Scan for the cell matching the given text and deliver its [x, y] coordinate at center. 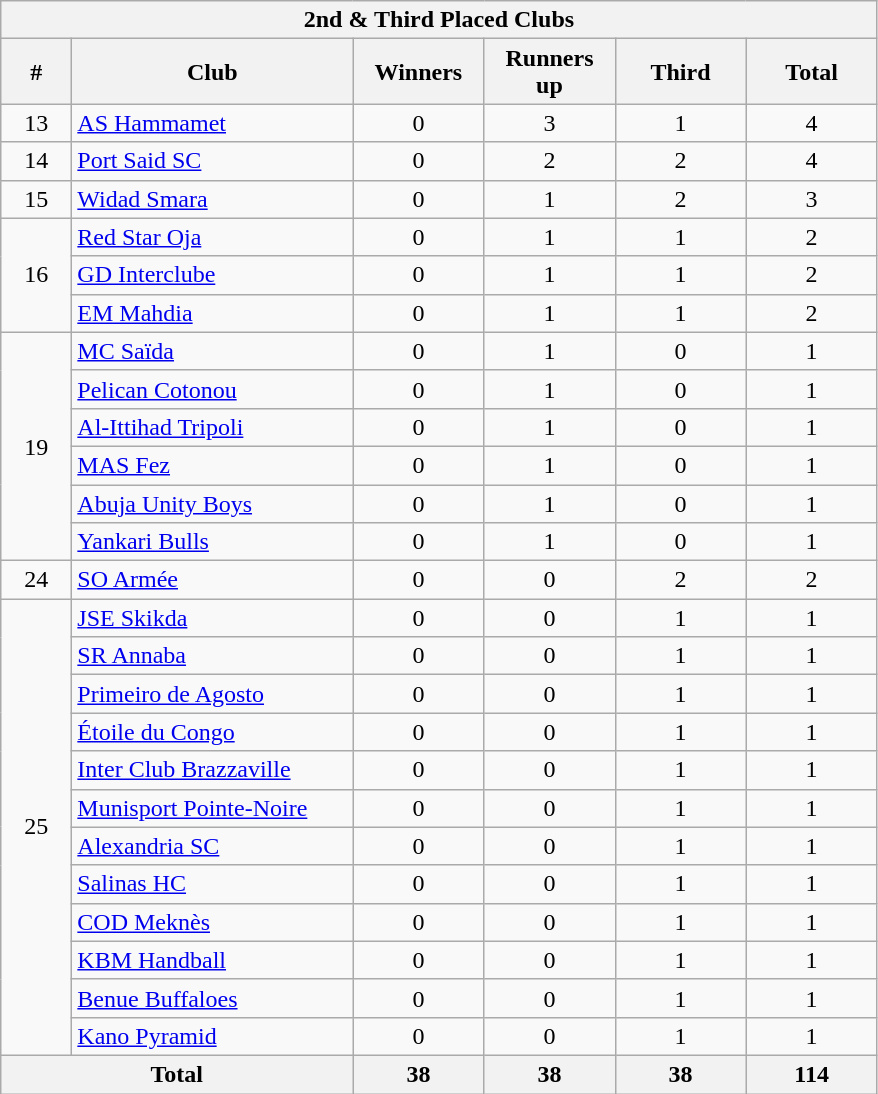
Club [212, 72]
Inter Club Brazzaville [212, 770]
KBM Handball [212, 960]
13 [36, 123]
MC Saïda [212, 351]
COD Meknès [212, 922]
Munisport Pointe-Noire [212, 808]
JSE Skikda [212, 618]
Benue Buffaloes [212, 998]
16 [36, 275]
Third [680, 72]
24 [36, 580]
25 [36, 828]
Al-Ittihad Tripoli [212, 427]
114 [812, 1074]
AS Hammamet [212, 123]
Winners [418, 72]
Abuja Unity Boys [212, 503]
Étoile du Congo [212, 732]
GD Interclube [212, 275]
MAS Fez [212, 465]
SO Armée [212, 580]
Widad Smara [212, 199]
SR Annaba [212, 656]
Red Star Oja [212, 237]
2nd & Third Placed Clubs [439, 20]
Port Said SC [212, 161]
# [36, 72]
15 [36, 199]
19 [36, 446]
Alexandria SC [212, 846]
Kano Pyramid [212, 1036]
Salinas HC [212, 884]
Runners up [550, 72]
Yankari Bulls [212, 542]
EM Mahdia [212, 313]
Pelican Cotonou [212, 389]
14 [36, 161]
Primeiro de Agosto [212, 694]
